From the cell containing the given text, extract its center point as (x, y) coordinate. 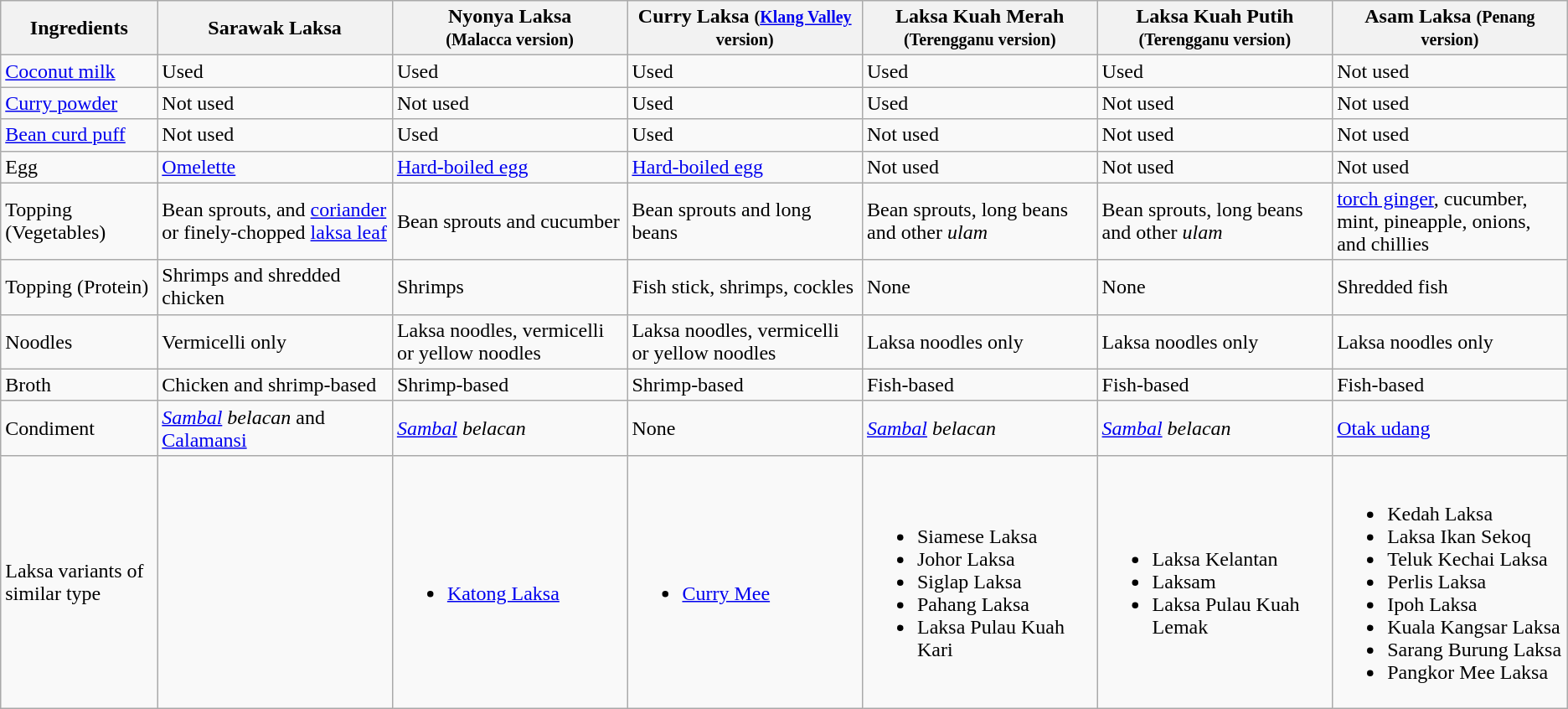
Ingredients (79, 28)
Laksa Kuah Putih (Terengganu version) (1215, 28)
Topping (Protein) (79, 287)
Condiment (79, 427)
Nyonya Laksa(Malacca version) (509, 28)
Vermicelli only (275, 342)
Chicken and shrimp-based (275, 385)
Noodles (79, 342)
Katong Laksa (509, 582)
Siamese LaksaJohor LaksaSiglap LaksaPahang LaksaLaksa Pulau Kuah Kari (980, 582)
Bean sprouts and cucumber (509, 221)
Sambal belacan and Calamansi (275, 427)
Asam Laksa (Penang version) (1451, 28)
Shrimps and shredded chicken (275, 287)
Bean sprouts, and coriander or finely-chopped laksa leaf (275, 221)
Curry Mee (745, 582)
Curry Laksa (Klang Valley version) (745, 28)
Curry powder (79, 103)
Shredded fish (1451, 287)
Laksa KelantanLaksamLaksa Pulau Kuah Lemak (1215, 582)
Laksa Kuah Merah (Terengganu version) (980, 28)
Egg (79, 167)
Otak udang (1451, 427)
torch ginger, cucumber, mint, pineapple, onions, and chillies (1451, 221)
Kedah LaksaLaksa Ikan SekoqTeluk Kechai LaksaPerlis LaksaIpoh LaksaKuala Kangsar LaksaSarang Burung LaksaPangkor Mee Laksa (1451, 582)
Fish stick, shrimps, cockles (745, 287)
Coconut milk (79, 71)
Shrimps (509, 287)
Bean curd puff (79, 135)
Broth (79, 385)
Topping (Vegetables) (79, 221)
Sarawak Laksa (275, 28)
Laksa variants of similar type (79, 582)
Omelette (275, 167)
Bean sprouts and long beans (745, 221)
